Extract the (X, Y) coordinate from the center of the cell holding the provided text.  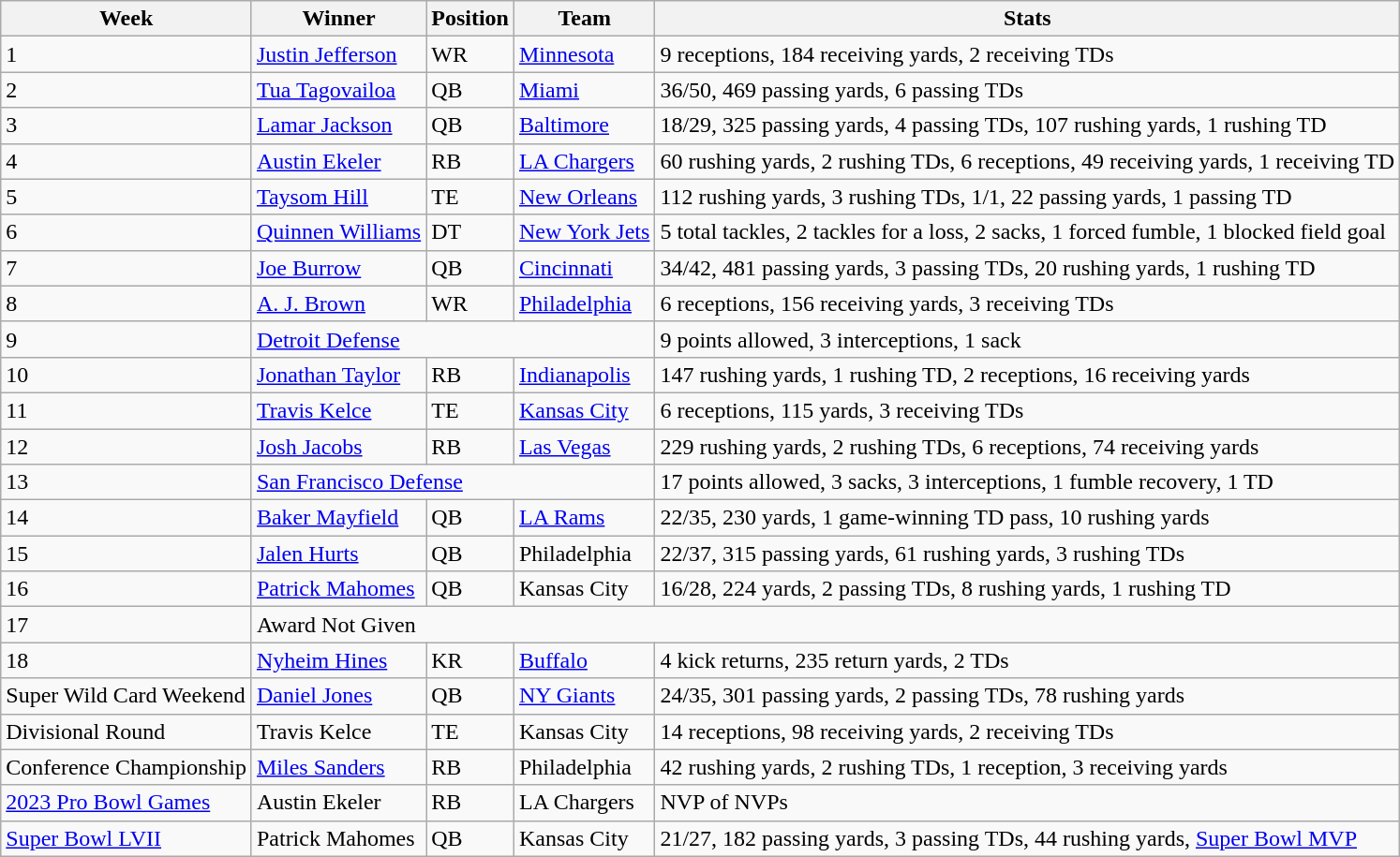
12 (127, 447)
17 (127, 625)
13 (127, 482)
NY Giants (584, 696)
DT (470, 232)
Daniel Jones (338, 696)
Position (470, 19)
17 points allowed, 3 sacks, 3 interceptions, 1 fumble recovery, 1 TD (1027, 482)
LA Rams (584, 518)
10 (127, 375)
Quinnen Williams (338, 232)
Josh Jacobs (338, 447)
18 (127, 660)
Taysom Hill (338, 197)
34/42, 481 passing yards, 3 passing TDs, 20 rushing yards, 1 rushing TD (1027, 268)
7 (127, 268)
Baker Mayfield (338, 518)
16 (127, 589)
5 total tackles, 2 tackles for a loss, 2 sacks, 1 forced fumble, 1 blocked field goal (1027, 232)
Lamar Jackson (338, 126)
Divisional Round (127, 731)
6 receptions, 156 receiving yards, 3 receiving TDs (1027, 303)
2 (127, 90)
229 rushing yards, 2 rushing TDs, 6 receptions, 74 receiving yards (1027, 447)
Stats (1027, 19)
Miami (584, 90)
1 (127, 54)
Week (127, 19)
2023 Pro Bowl Games (127, 803)
9 (127, 339)
Las Vegas (584, 447)
5 (127, 197)
15 (127, 554)
18/29, 325 passing yards, 4 passing TDs, 107 rushing yards, 1 rushing TD (1027, 126)
24/35, 301 passing yards, 2 passing TDs, 78 rushing yards (1027, 696)
3 (127, 126)
4 (127, 161)
Minnesota (584, 54)
Super Bowl LVII (127, 838)
6 receptions, 115 yards, 3 receiving TDs (1027, 410)
Team (584, 19)
Cincinnati (584, 268)
Baltimore (584, 126)
6 (127, 232)
9 receptions, 184 receiving yards, 2 receiving TDs (1027, 54)
Miles Sanders (338, 767)
Indianapolis (584, 375)
A. J. Brown (338, 303)
60 rushing yards, 2 rushing TDs, 6 receptions, 49 receiving yards, 1 receiving TD (1027, 161)
8 (127, 303)
Justin Jefferson (338, 54)
NVP of NVPs (1027, 803)
Super Wild Card Weekend (127, 696)
22/35, 230 yards, 1 game-winning TD pass, 10 rushing yards (1027, 518)
New York Jets (584, 232)
KR (470, 660)
42 rushing yards, 2 rushing TDs, 1 reception, 3 receiving yards (1027, 767)
21/27, 182 passing yards, 3 passing TDs, 44 rushing yards, Super Bowl MVP (1027, 838)
Jalen Hurts (338, 554)
11 (127, 410)
Award Not Given (825, 625)
Tua Tagovailoa (338, 90)
Buffalo (584, 660)
112 rushing yards, 3 rushing TDs, 1/1, 22 passing yards, 1 passing TD (1027, 197)
16/28, 224 yards, 2 passing TDs, 8 rushing yards, 1 rushing TD (1027, 589)
Detroit Defense (453, 339)
14 receptions, 98 receiving yards, 2 receiving TDs (1027, 731)
147 rushing yards, 1 rushing TD, 2 receptions, 16 receiving yards (1027, 375)
Nyheim Hines (338, 660)
14 (127, 518)
36/50, 469 passing yards, 6 passing TDs (1027, 90)
22/37, 315 passing yards, 61 rushing yards, 3 rushing TDs (1027, 554)
Jonathan Taylor (338, 375)
Winner (338, 19)
San Francisco Defense (453, 482)
New Orleans (584, 197)
Conference Championship (127, 767)
Joe Burrow (338, 268)
9 points allowed, 3 interceptions, 1 sack (1027, 339)
4 kick returns, 235 return yards, 2 TDs (1027, 660)
